Output the (x, y) coordinate of the center of the cell containing the given text.  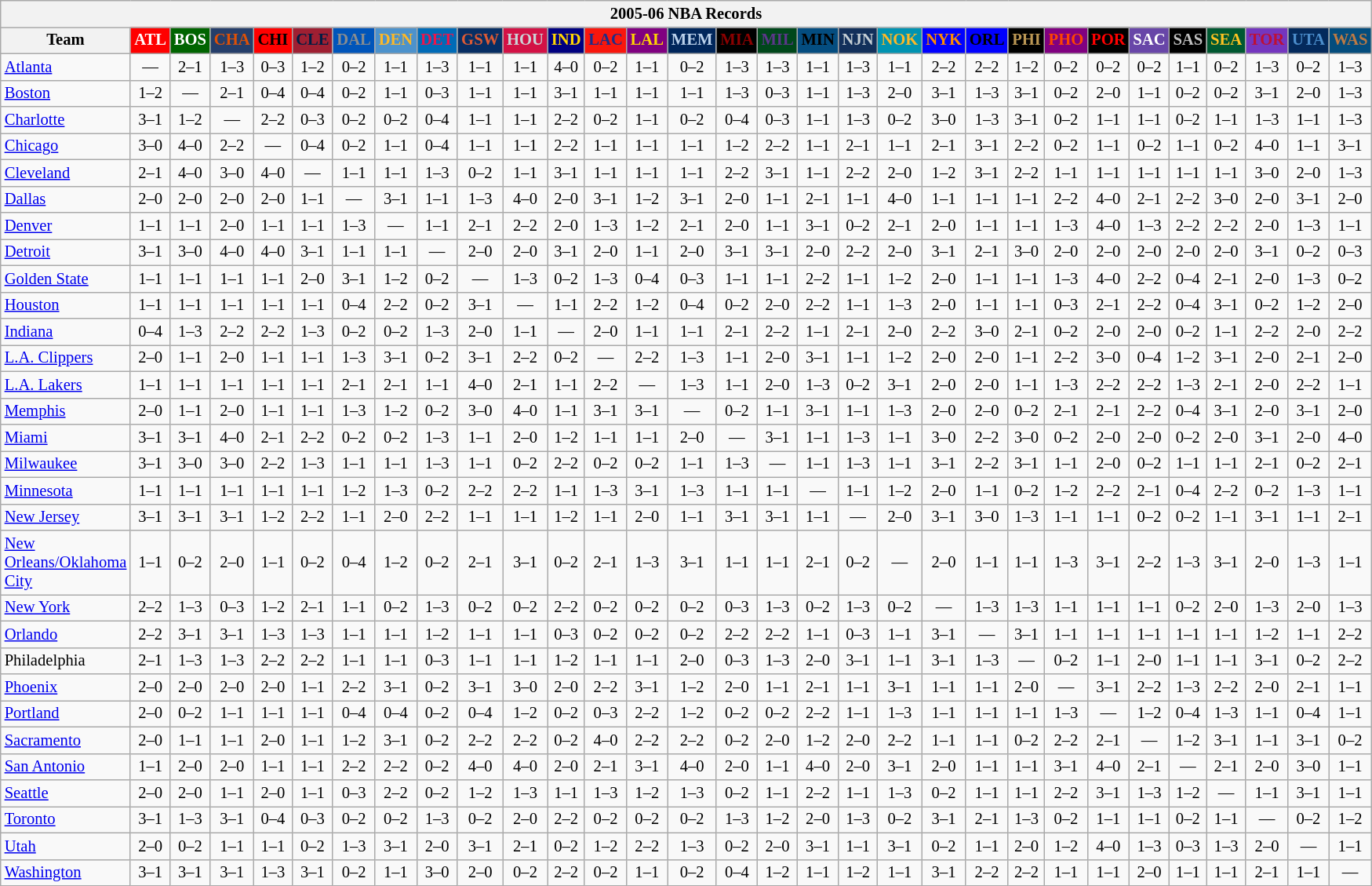
Chicago (66, 146)
HOU (526, 40)
DEN (395, 40)
Atlanta (66, 67)
2005-06 NBA Records (686, 13)
Sacramento (66, 740)
BOS (190, 40)
Utah (66, 846)
Phoenix (66, 687)
Indiana (66, 332)
DAL (353, 40)
Boston (66, 93)
New Jersey (66, 517)
Milwaukee (66, 464)
L.A. Clippers (66, 358)
San Antonio (66, 767)
MIL (778, 40)
PHO (1066, 40)
Portland (66, 713)
NYK (944, 40)
WAS (1350, 40)
TOR (1267, 40)
Team (66, 40)
SEA (1226, 40)
DET (437, 40)
IND (566, 40)
NJN (858, 40)
New York (66, 607)
Houston (66, 305)
MIA (737, 40)
Seattle (66, 793)
SAS (1188, 40)
Memphis (66, 411)
UTA (1308, 40)
CLE (312, 40)
Philadelphia (66, 661)
Detroit (66, 252)
CHI (273, 40)
Miami (66, 437)
Cleveland (66, 173)
Charlotte (66, 120)
Minnesota (66, 490)
MEM (692, 40)
SAC (1148, 40)
POR (1108, 40)
Washington (66, 873)
PHI (1026, 40)
New Orleans/Oklahoma City (66, 563)
NOK (901, 40)
MIN (818, 40)
GSW (480, 40)
CHA (232, 40)
Dallas (66, 199)
ORL (987, 40)
ATL (151, 40)
LAC (606, 40)
Denver (66, 225)
Toronto (66, 819)
Golden State (66, 279)
LAL (647, 40)
Orlando (66, 634)
L.A. Lakers (66, 385)
